Scan for the cell matching the given text and deliver its (X, Y) coordinate at center. 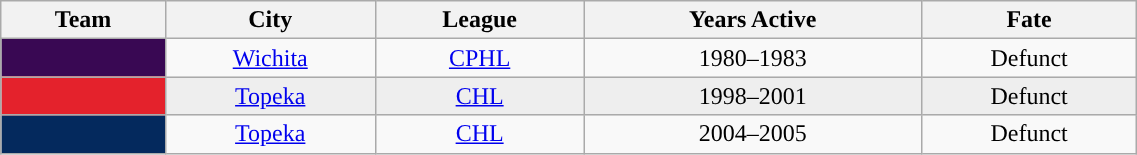
CPHL (480, 58)
Wichita (270, 58)
League (480, 20)
City (270, 20)
Team (84, 20)
2004–2005 (752, 134)
1998–2001 (752, 96)
Years Active (752, 20)
1980–1983 (752, 58)
Fate (1028, 20)
